Detect which cell encompasses the target text, then output its (x, y) center coordinate. 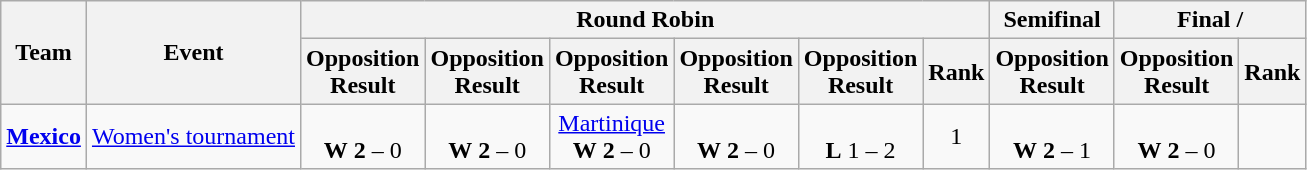
Semifinal (1052, 20)
L 1 – 2 (860, 136)
Women's tournament (193, 136)
1 (956, 136)
Event (193, 52)
Final / (1210, 20)
W 2 – 1 (1052, 136)
Team (44, 52)
Mexico (44, 136)
Round Robin (646, 20)
MartiniqueW 2 – 0 (611, 136)
